From the cell containing the given text, extract its center point as (X, Y) coordinate. 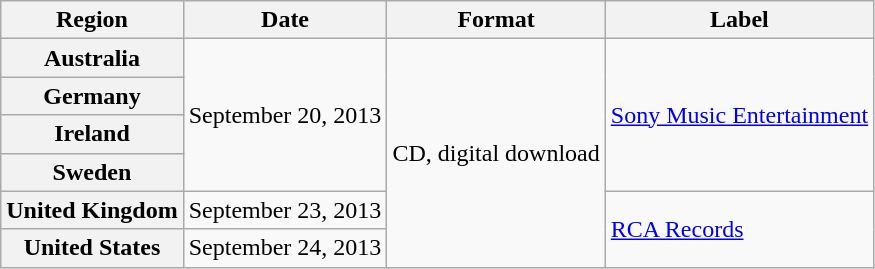
RCA Records (739, 229)
Label (739, 20)
Format (496, 20)
Australia (92, 58)
Date (285, 20)
Region (92, 20)
Sweden (92, 172)
United States (92, 248)
September 20, 2013 (285, 115)
September 24, 2013 (285, 248)
CD, digital download (496, 153)
United Kingdom (92, 210)
Ireland (92, 134)
Sony Music Entertainment (739, 115)
Germany (92, 96)
September 23, 2013 (285, 210)
